For the text-containing cell, return its midpoint in (x, y) coordinate format. 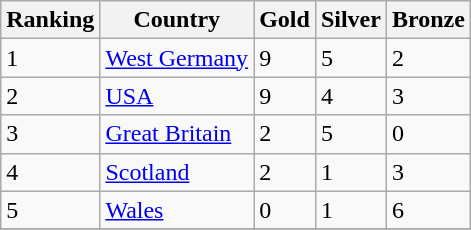
West Germany (177, 58)
Wales (177, 210)
Gold (285, 20)
Scotland (177, 172)
Silver (350, 20)
Great Britain (177, 134)
6 (428, 210)
USA (177, 96)
Bronze (428, 20)
Country (177, 20)
Ranking (50, 20)
